Extract the (x, y) coordinate from the center of the cell holding the provided text.  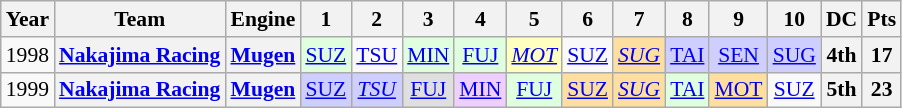
5 (534, 19)
1 (326, 19)
4 (480, 19)
5th (842, 90)
2 (376, 19)
17 (882, 55)
1998 (28, 55)
6 (588, 19)
1999 (28, 90)
9 (738, 19)
3 (428, 19)
DC (842, 19)
4th (842, 55)
Year (28, 19)
SEN (738, 55)
23 (882, 90)
8 (687, 19)
10 (794, 19)
Engine (262, 19)
Team (140, 19)
Pts (882, 19)
7 (639, 19)
